For the text-containing cell, return its midpoint in (X, Y) coordinate format. 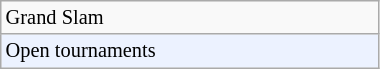
Grand Slam (190, 17)
Open tournaments (190, 51)
